Provide the (X, Y) coordinate of the cell's center where the given text is located.  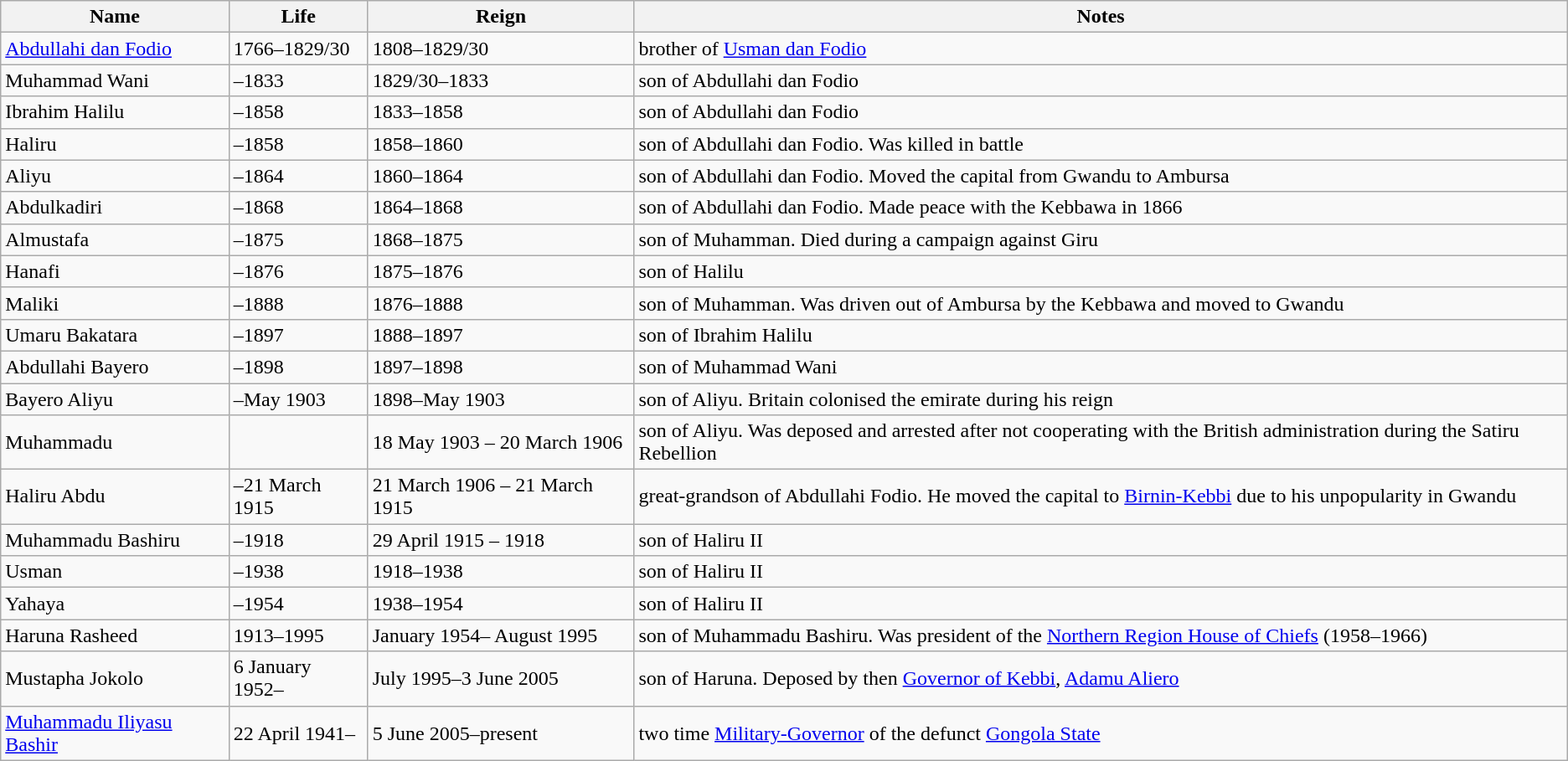
1918–1938 (501, 572)
–1897 (298, 335)
–1888 (298, 303)
–1875 (298, 239)
son of Muhammad Wani (1101, 367)
–1868 (298, 208)
Haliru Abdu (115, 497)
January 1954– August 1995 (501, 635)
Usman (115, 572)
son of Halilu (1101, 271)
Notes (1101, 17)
Aliyu (115, 176)
Muhammad Wani (115, 80)
son of Aliyu. Was deposed and arrested after not cooperating with the British administration during the Satiru Rebellion (1101, 442)
Muhammadu Iliyasu Bashir (115, 733)
1898–May 1903 (501, 399)
Abdullahi dan Fodio (115, 49)
21 March 1906 – 21 March 1915 (501, 497)
–May 1903 (298, 399)
great-grandson of Abdullahi Fodio. He moved the capital to Birnin-Kebbi due to his unpopularity in Gwandu (1101, 497)
Abdulkadiri (115, 208)
1875–1876 (501, 271)
1829/30–1833 (501, 80)
1897–1898 (501, 367)
–1898 (298, 367)
1913–1995 (298, 635)
1864–1868 (501, 208)
brother of Usman dan Fodio (1101, 49)
–1918 (298, 540)
5 June 2005–present (501, 733)
Muhammadu Bashiru (115, 540)
son of Muhamman. Was driven out of Ambursa by the Kebbawa and moved to Gwandu (1101, 303)
son of Muhammadu Bashiru. Was president of the Northern Region House of Chiefs (1958–1966) (1101, 635)
–1876 (298, 271)
1876–1888 (501, 303)
29 April 1915 – 1918 (501, 540)
Name (115, 17)
1833–1858 (501, 112)
Haliru (115, 144)
–1954 (298, 604)
son of Aliyu. Britain colonised the emirate during his reign (1101, 399)
–1833 (298, 80)
son of Abdullahi dan Fodio. Moved the capital from Gwandu to Ambursa (1101, 176)
6 January 1952– (298, 678)
Haruna Rasheed (115, 635)
Abdullahi Bayero (115, 367)
Bayero Aliyu (115, 399)
1868–1875 (501, 239)
–1864 (298, 176)
18 May 1903 – 20 March 1906 (501, 442)
son of Abdullahi dan Fodio. Made peace with the Kebbawa in 1866 (1101, 208)
July 1995–3 June 2005 (501, 678)
1858–1860 (501, 144)
Hanafi (115, 271)
Mustapha Jokolo (115, 678)
Ibrahim Halilu (115, 112)
Muhammadu (115, 442)
son of Abdullahi dan Fodio. Was killed in battle (1101, 144)
1860–1864 (501, 176)
two time Military-Governor of the defunct Gongola State (1101, 733)
Almustafa (115, 239)
Reign (501, 17)
1888–1897 (501, 335)
son of Muhamman. Died during a campaign against Giru (1101, 239)
son of Ibrahim Halilu (1101, 335)
son of Haruna. Deposed by then Governor of Kebbi, Adamu Aliero (1101, 678)
1808–1829/30 (501, 49)
1766–1829/30 (298, 49)
22 April 1941– (298, 733)
–21 March 1915 (298, 497)
Maliki (115, 303)
Life (298, 17)
Yahaya (115, 604)
–1938 (298, 572)
1938–1954 (501, 604)
Umaru Bakatara (115, 335)
